Return the [x, y] coordinate for the center point of the cell that contains the specified text.  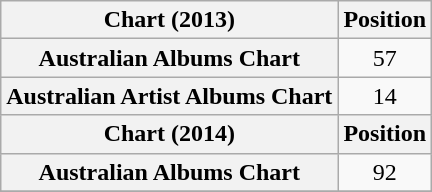
Australian Artist Albums Chart [170, 96]
92 [385, 172]
Chart (2014) [170, 134]
14 [385, 96]
57 [385, 58]
Chart (2013) [170, 20]
